Detect which cell encompasses the target text, then output its (x, y) center coordinate. 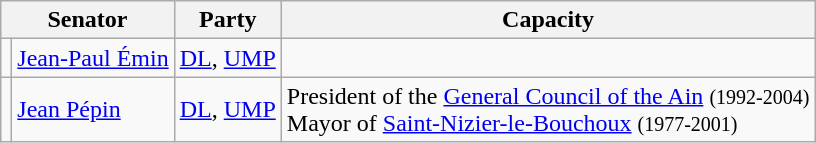
Jean-Paul Émin (93, 58)
Senator (88, 20)
President of the General Council of the Ain (1992-2004)Mayor of Saint-Nizier-le-Bouchoux (1977-2001) (548, 110)
Capacity (548, 20)
Party (228, 20)
Jean Pépin (93, 110)
